Output the (X, Y) coordinate of the center of the cell containing the given text.  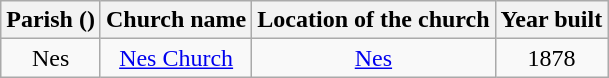
1878 (552, 58)
Parish () (51, 20)
Church name (176, 20)
Location of the church (374, 20)
Nes Church (176, 58)
Year built (552, 20)
